Provide the (x, y) coordinate of the cell's center where the given text is located.  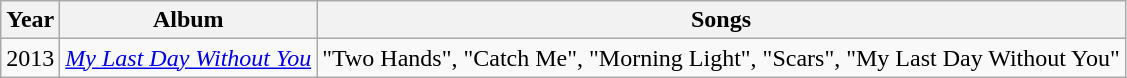
2013 (30, 58)
My Last Day Without You (188, 58)
"Two Hands", "Catch Me", "Morning Light", "Scars", "My Last Day Without You" (722, 58)
Songs (722, 20)
Year (30, 20)
Album (188, 20)
